Extract the [X, Y] coordinate from the center of the cell holding the provided text.  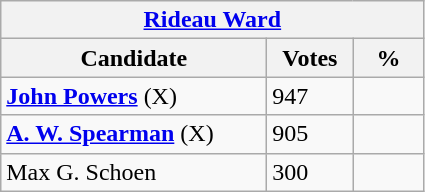
947 [310, 96]
300 [310, 172]
John Powers (X) [134, 96]
Max G. Schoen [134, 172]
% [388, 58]
A. W. Spearman (X) [134, 134]
Rideau Ward [212, 20]
Candidate [134, 58]
Votes [310, 58]
905 [310, 134]
